Find where the given text appears and provide that cell's center as (X, Y) coordinate. 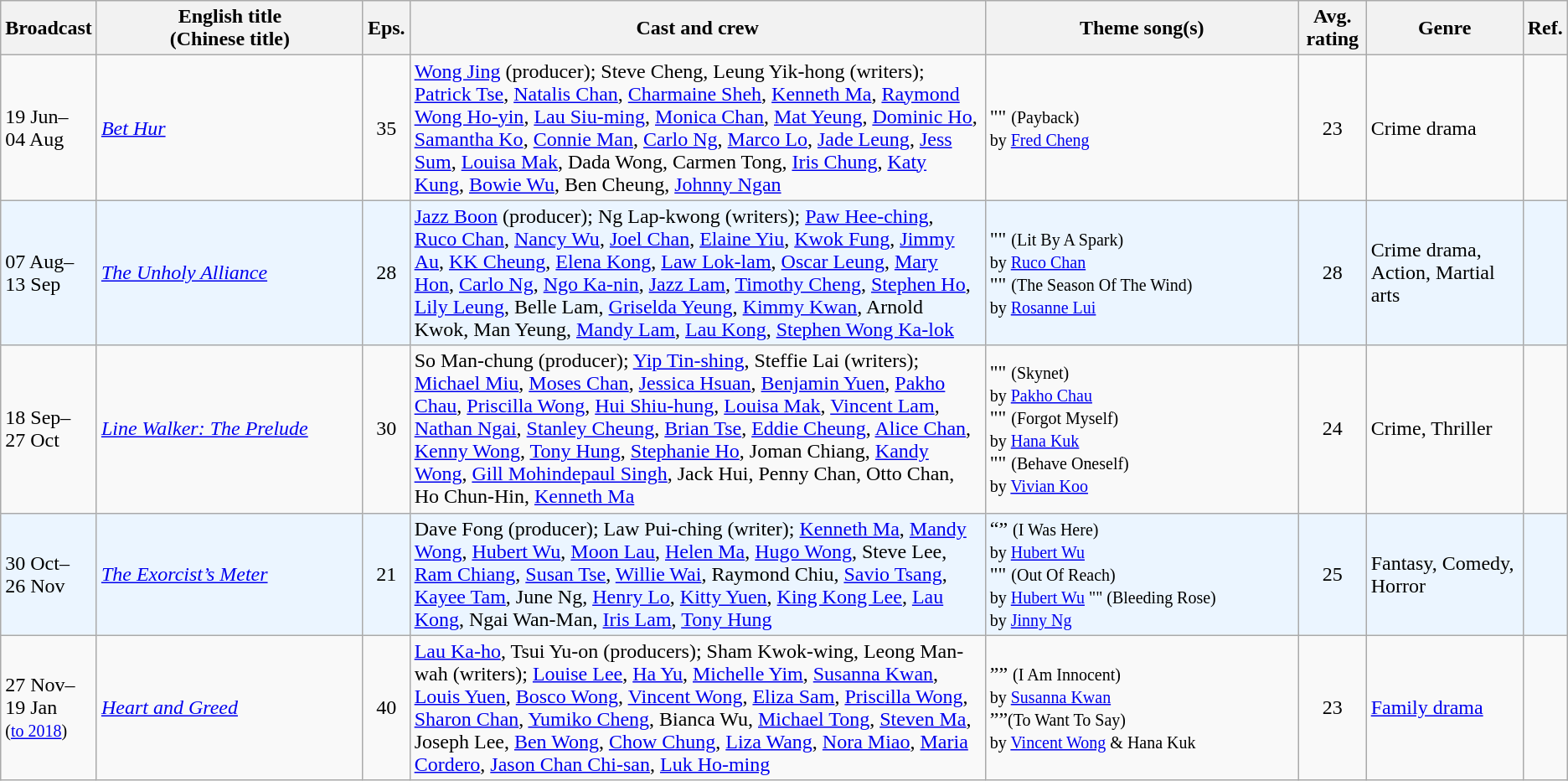
Crime drama (1444, 127)
19 Jun–04 Aug (49, 127)
21 (386, 574)
35 (386, 127)
English title (Chinese title) (230, 28)
”” (I Am Innocent)by Susanna Kwan ””(To Want To Say)by Vincent Wong & Hana Kuk (1142, 707)
07 Aug–13 Sep (49, 273)
25 (1332, 574)
Genre (1444, 28)
The Exorcist’s Meter (230, 574)
Eps. (386, 28)
Family drama (1444, 707)
Theme song(s) (1142, 28)
"" (Payback)by Fred Cheng (1142, 127)
24 (1332, 429)
Broadcast (49, 28)
“” (I Was Here)by Hubert Wu "" (Out Of Reach)by Hubert Wu "" (Bleeding Rose)by Jinny Ng (1142, 574)
Ref. (1545, 28)
Line Walker: The Prelude (230, 429)
Heart and Greed (230, 707)
Avg. rating (1332, 28)
Fantasy, Comedy, Horror (1444, 574)
The Unholy Alliance (230, 273)
27 Nov– 19 Jan(to 2018) (49, 707)
Cast and crew (697, 28)
18 Sep–27 Oct (49, 429)
Crime, Thriller (1444, 429)
40 (386, 707)
30 (386, 429)
"" (Skynet)by Pakho Chau "" (Forgot Myself)by Hana Kuk"" (Behave Oneself)by Vivian Koo (1142, 429)
30 Oct–26 Nov (49, 574)
"" (Lit By A Spark)by Ruco Chan "" (The Season Of The Wind)by Rosanne Lui (1142, 273)
Crime drama, Action, Martial arts (1444, 273)
Bet Hur (230, 127)
